Scan for the cell matching the given text and deliver its [x, y] coordinate at center. 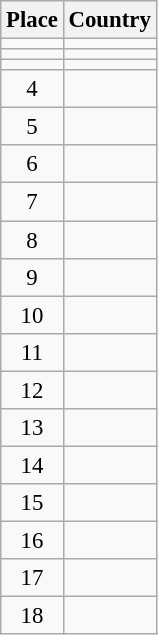
16 [32, 540]
6 [32, 165]
10 [32, 315]
13 [32, 428]
18 [32, 616]
15 [32, 503]
11 [32, 352]
8 [32, 240]
4 [32, 89]
7 [32, 202]
5 [32, 127]
14 [32, 465]
9 [32, 277]
Country [110, 20]
Place [32, 20]
17 [32, 578]
12 [32, 390]
